Detect which cell encompasses the target text, then output its (X, Y) center coordinate. 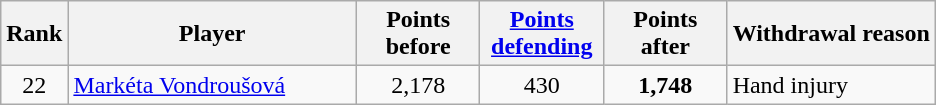
Points before (418, 34)
Rank (34, 34)
1,748 (666, 85)
430 (542, 85)
22 (34, 85)
Hand injury (831, 85)
Markéta Vondroušová (212, 85)
Withdrawal reason (831, 34)
Points defending (542, 34)
Points after (666, 34)
2,178 (418, 85)
Player (212, 34)
